Identify which cell holds the provided text, then report its [x, y] central coordinate. 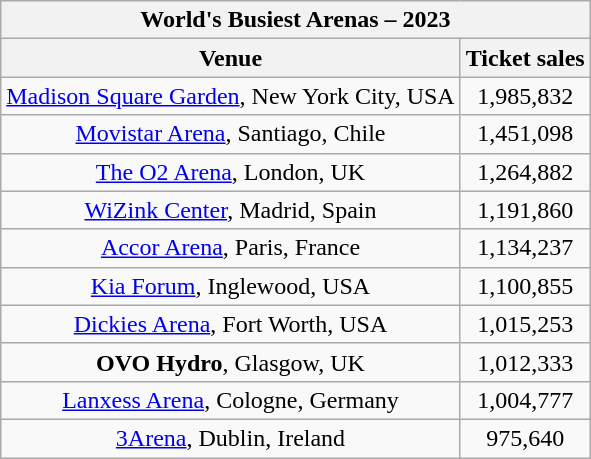
Lanxess Arena, Cologne, Germany [230, 400]
1,004,777 [525, 400]
Venue [230, 58]
OVO Hydro, Glasgow, UK [230, 362]
3Arena, Dublin, Ireland [230, 438]
Madison Square Garden, New York City, USA [230, 96]
World's Busiest Arenas – 2023 [296, 20]
Ticket sales [525, 58]
WiZink Center, Madrid, Spain [230, 210]
1,015,253 [525, 324]
Dickies Arena, Fort Worth, USA [230, 324]
Accor Arena, Paris, France [230, 248]
1,451,098 [525, 134]
1,012,333 [525, 362]
1,100,855 [525, 286]
1,985,832 [525, 96]
The O2 Arena, London, UK [230, 172]
975,640 [525, 438]
1,191,860 [525, 210]
1,264,882 [525, 172]
1,134,237 [525, 248]
Kia Forum, Inglewood, USA [230, 286]
Movistar Arena, Santiago, Chile [230, 134]
